Find where the given text appears and provide that cell's center as (X, Y) coordinate. 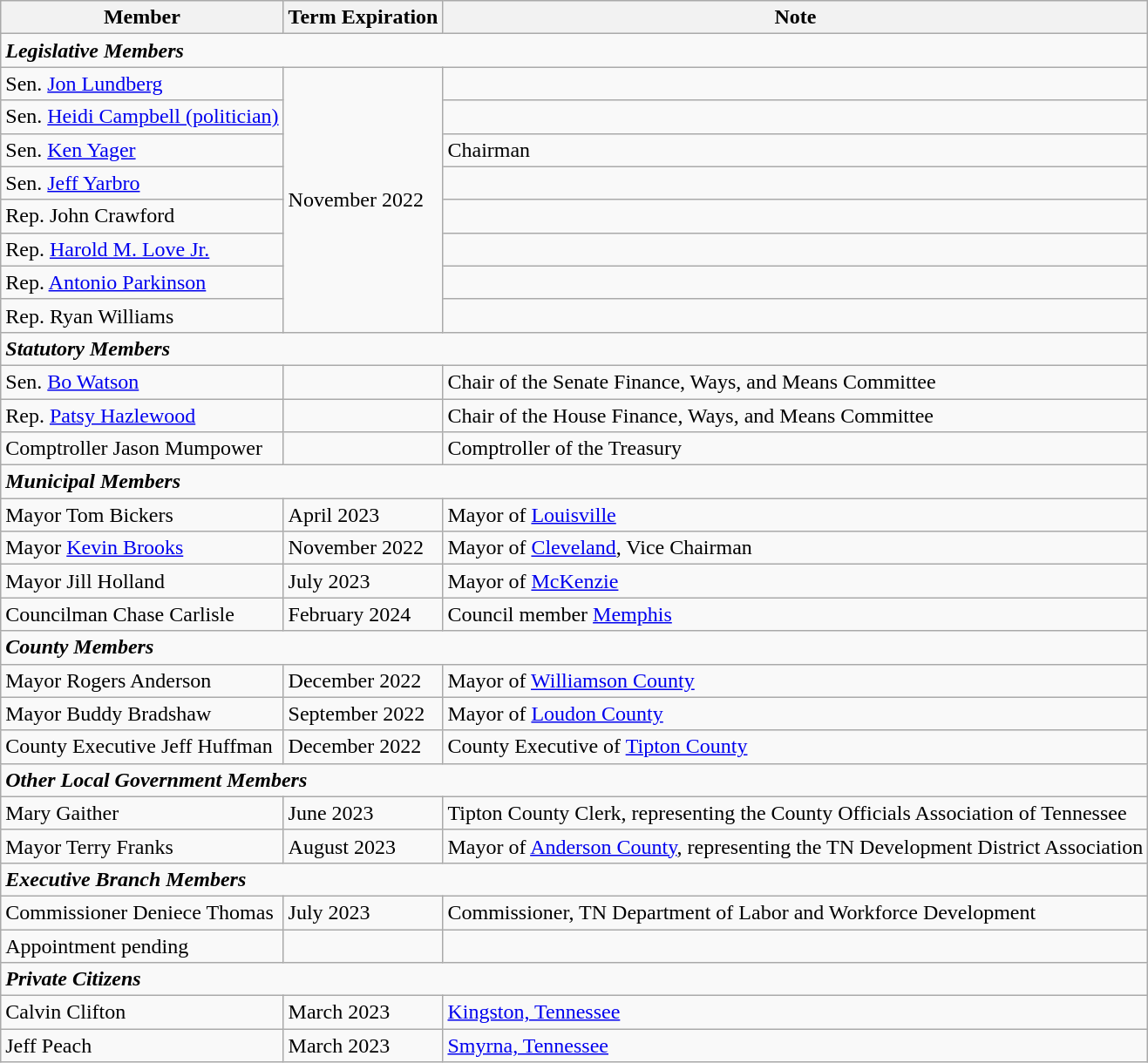
Calvin Clifton (142, 1012)
Private Citizens (574, 979)
Rep. Antonio Parkinson (142, 282)
Jeff Peach (142, 1046)
Sen. Jeff Yarbro (142, 183)
Mayor of Loudon County (795, 714)
Chairman (795, 150)
Comptroller Jason Mumpower (142, 449)
Mayor of Cleveland, Vice Chairman (795, 548)
April 2023 (363, 515)
Mayor of Williamson County (795, 680)
Rep. John Crawford (142, 216)
Mayor Rogers Anderson (142, 680)
Mayor of McKenzie (795, 581)
Council member Memphis (795, 614)
Chair of the House Finance, Ways, and Means Committee (795, 416)
Legislative Members (574, 51)
Smyrna, Tennessee (795, 1046)
Commissioner, TN Department of Labor and Workforce Development (795, 912)
Appointment pending (142, 945)
Statutory Members (574, 349)
Note (795, 17)
Sen. Ken Yager (142, 150)
Mayor Terry Franks (142, 846)
Municipal Members (574, 482)
September 2022 (363, 714)
Sen. Jon Lundberg (142, 84)
February 2024 (363, 614)
Mayor of Anderson County, representing the TN Development District Association (795, 846)
Mayor Tom Bickers (142, 515)
Tipton County Clerk, representing the County Officials Association of Tennessee (795, 813)
County Executive Jeff Huffman (142, 747)
June 2023 (363, 813)
Mayor Buddy Bradshaw (142, 714)
Mayor of Louisville (795, 515)
County Executive of Tipton County (795, 747)
Term Expiration (363, 17)
Councilman Chase Carlisle (142, 614)
Executive Branch Members (574, 879)
Other Local Government Members (574, 780)
Mayor Kevin Brooks (142, 548)
Rep. Ryan Williams (142, 315)
Commissioner Deniece Thomas (142, 912)
Rep. Harold M. Love Jr. (142, 249)
Mayor Jill Holland (142, 581)
Chair of the Senate Finance, Ways, and Means Committee (795, 382)
Mary Gaither (142, 813)
Comptroller of the Treasury (795, 449)
Kingston, Tennessee (795, 1012)
Sen. Bo Watson (142, 382)
August 2023 (363, 846)
Sen. Heidi Campbell (politician) (142, 117)
County Members (574, 647)
Rep. Patsy Hazlewood (142, 416)
Member (142, 17)
